Determine the (x, y) coordinate at the center of the cell enclosing the given text.  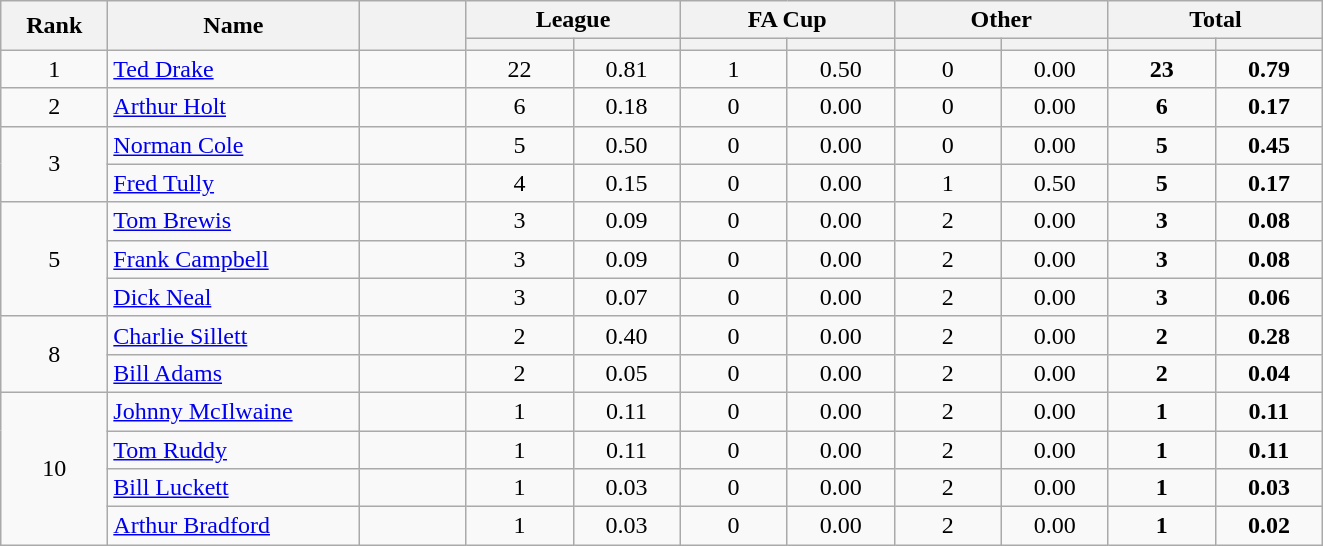
Johnny McIlwaine (234, 411)
10 (54, 468)
FA Cup (787, 20)
0.06 (1268, 297)
Total (1215, 20)
8 (54, 354)
Norman Cole (234, 145)
0.45 (1268, 145)
Ted Drake (234, 69)
0.15 (626, 183)
Tom Ruddy (234, 449)
0.02 (1268, 526)
0.79 (1268, 69)
0.07 (626, 297)
League (573, 20)
0.28 (1268, 335)
0.05 (626, 373)
Tom Brewis (234, 221)
Fred Tully (234, 183)
Arthur Bradford (234, 526)
4 (520, 183)
0.81 (626, 69)
Dick Neal (234, 297)
Arthur Holt (234, 107)
Name (234, 26)
0.04 (1268, 373)
Rank (54, 26)
Frank Campbell (234, 259)
0.40 (626, 335)
Bill Luckett (234, 488)
23 (1162, 69)
Charlie Sillett (234, 335)
0.18 (626, 107)
Other (1001, 20)
22 (520, 69)
Bill Adams (234, 373)
